Detect which cell encompasses the target text, then output its (X, Y) center coordinate. 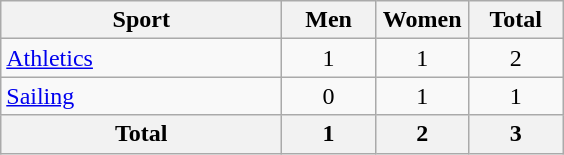
Women (422, 20)
Sailing (142, 96)
0 (329, 96)
Men (329, 20)
Athletics (142, 58)
3 (516, 134)
Sport (142, 20)
